From the cell containing the given text, extract its center point as [x, y] coordinate. 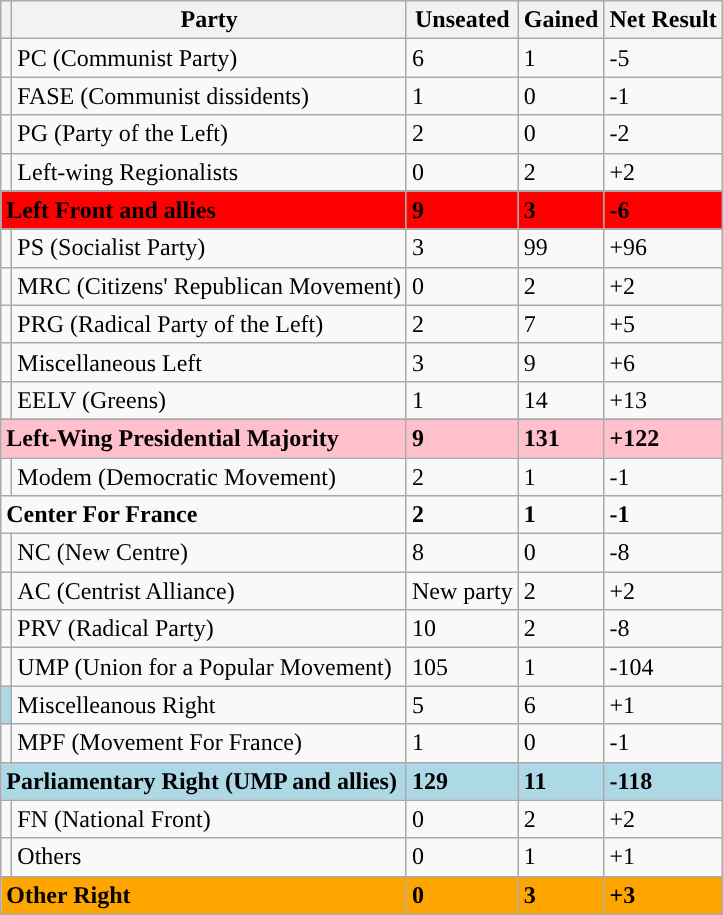
-6 [663, 210]
Miscelleanous Right [210, 705]
5 [462, 705]
-2 [663, 134]
PC (Communist Party) [210, 58]
NC (New Centre) [210, 553]
11 [561, 781]
New party [462, 591]
FN (National Front) [210, 819]
+13 [663, 400]
99 [561, 248]
+3 [663, 895]
Parliamentary Right (UMP and allies) [204, 781]
131 [561, 438]
Left-wing Regionalists [210, 172]
MRC (Citizens' Republican Movement) [210, 286]
Miscellaneous Left [210, 362]
Net Result [663, 20]
Party [210, 20]
Center For France [204, 515]
-5 [663, 58]
EELV (Greens) [210, 400]
8 [462, 553]
7 [561, 324]
+6 [663, 362]
Gained [561, 20]
+122 [663, 438]
MPF (Movement For France) [210, 743]
129 [462, 781]
+96 [663, 248]
Modem (Democratic Movement) [210, 477]
PG (Party of the Left) [210, 134]
-104 [663, 667]
Left Front and allies [204, 210]
105 [462, 667]
10 [462, 629]
PS (Socialist Party) [210, 248]
FASE (Communist dissidents) [210, 96]
AC (Centrist Alliance) [210, 591]
UMP (Union for a Popular Movement) [210, 667]
-118 [663, 781]
Left-Wing Presidential Majority [204, 438]
PRG (Radical Party of the Left) [210, 324]
Other Right [204, 895]
+5 [663, 324]
Unseated [462, 20]
14 [561, 400]
Others [210, 857]
PRV (Radical Party) [210, 629]
